Return (X, Y) of the center of cell containing provided text 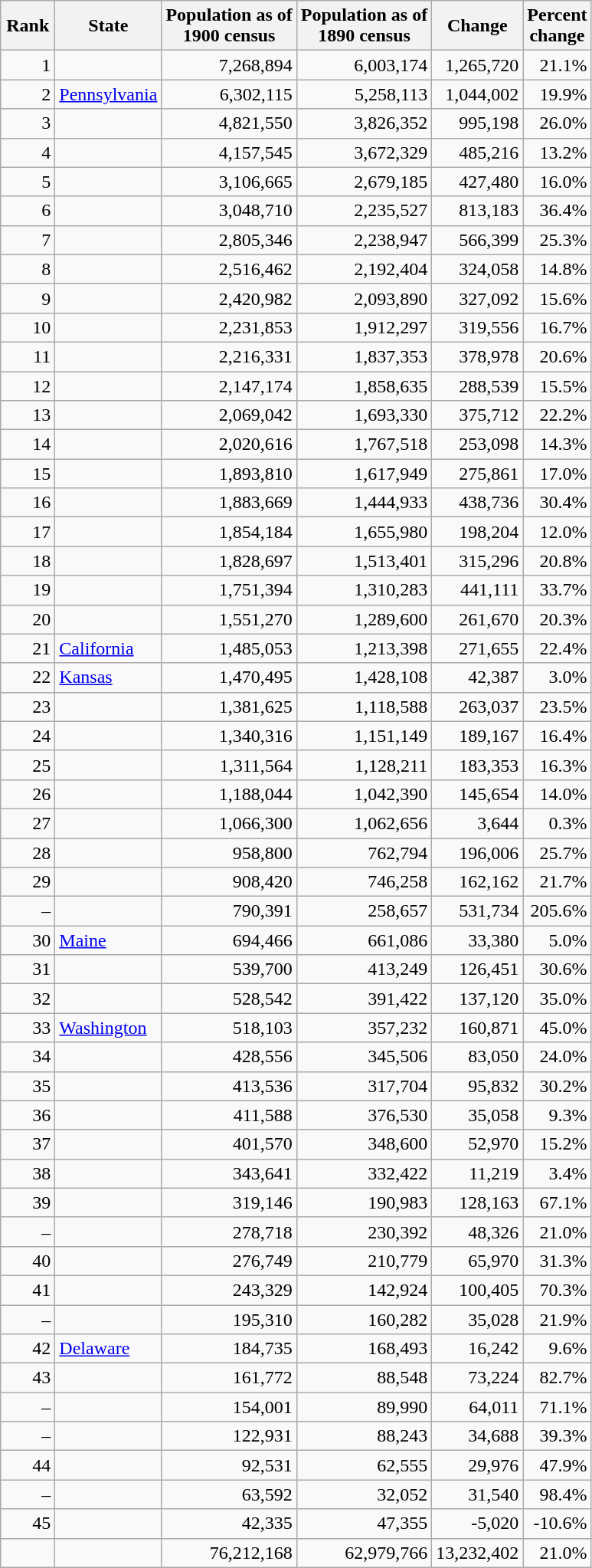
29 (28, 882)
196,006 (478, 853)
243,329 (229, 1290)
52,970 (478, 1144)
20 (28, 619)
18 (28, 561)
100,405 (478, 1290)
122,931 (229, 1436)
47,355 (364, 1524)
42,387 (478, 677)
73,224 (478, 1378)
154,001 (229, 1407)
137,120 (478, 999)
16.0% (558, 182)
3,644 (478, 823)
98.4% (558, 1494)
168,493 (364, 1349)
44 (28, 1465)
5,258,113 (364, 94)
35,058 (478, 1115)
11,219 (478, 1173)
441,111 (478, 590)
15.5% (558, 385)
1,118,588 (364, 707)
2 (28, 94)
958,800 (229, 853)
71.1% (558, 1407)
14.0% (558, 794)
1,444,933 (364, 503)
14 (28, 444)
210,779 (364, 1261)
413,536 (229, 1086)
6,302,115 (229, 94)
1,428,108 (364, 677)
288,539 (478, 385)
17 (28, 532)
1,767,518 (364, 444)
24 (28, 736)
1,310,283 (364, 590)
34,688 (478, 1436)
2,238,947 (364, 240)
7,268,894 (229, 65)
2,679,185 (364, 182)
531,734 (478, 911)
California (109, 648)
3 (28, 123)
1,751,394 (229, 590)
62,979,766 (364, 1553)
375,712 (478, 415)
995,198 (478, 123)
401,570 (229, 1144)
82.7% (558, 1378)
413,249 (364, 969)
8 (28, 269)
427,480 (478, 182)
230,392 (364, 1232)
15.2% (558, 1144)
41 (28, 1290)
Washington (109, 1028)
6 (28, 211)
-10.6% (558, 1524)
7 (28, 240)
428,556 (229, 1057)
19.9% (558, 94)
28 (28, 853)
1,883,669 (229, 503)
0.3% (558, 823)
1,693,330 (364, 415)
12 (28, 385)
2,216,331 (229, 356)
1,893,810 (229, 474)
21.1% (558, 65)
48,326 (478, 1232)
13 (28, 415)
31 (28, 969)
324,058 (478, 269)
327,092 (478, 298)
Delaware (109, 1349)
1,837,353 (364, 356)
19 (28, 590)
25 (28, 765)
12.0% (558, 532)
160,871 (478, 1028)
2,231,853 (229, 327)
2,235,527 (364, 211)
33.7% (558, 590)
1,044,002 (478, 94)
145,654 (478, 794)
26 (28, 794)
485,216 (478, 153)
21.7% (558, 882)
4,821,550 (229, 123)
195,310 (229, 1319)
16,242 (478, 1349)
16.4% (558, 736)
Pennsylvania (109, 94)
35 (28, 1086)
162,162 (478, 882)
278,718 (229, 1232)
315,296 (478, 561)
20.3% (558, 619)
1,655,980 (364, 532)
319,146 (229, 1202)
11 (28, 356)
908,420 (229, 882)
3.0% (558, 677)
30.4% (558, 503)
36.4% (558, 211)
1,042,390 (364, 794)
3,106,665 (229, 182)
State (109, 26)
762,794 (364, 853)
21 (28, 648)
189,167 (478, 736)
528,542 (229, 999)
3,048,710 (229, 211)
790,391 (229, 911)
1,854,184 (229, 532)
411,588 (229, 1115)
190,983 (364, 1202)
5.0% (558, 940)
Kansas (109, 677)
23 (28, 707)
34 (28, 1057)
1,311,564 (229, 765)
33,380 (478, 940)
1,551,270 (229, 619)
17.0% (558, 474)
4 (28, 153)
39 (28, 1202)
30.2% (558, 1086)
15.6% (558, 298)
391,422 (364, 999)
22 (28, 677)
3,672,329 (364, 153)
2,147,174 (229, 385)
1,213,398 (364, 648)
198,204 (478, 532)
47.9% (558, 1465)
348,600 (364, 1144)
1,470,495 (229, 677)
16 (28, 503)
1,066,300 (229, 823)
30 (28, 940)
5 (28, 182)
2,093,890 (364, 298)
29,976 (478, 1465)
1 (28, 65)
319,556 (478, 327)
22.4% (558, 648)
1,513,401 (364, 561)
88,243 (364, 1436)
566,399 (478, 240)
2,020,616 (229, 444)
345,506 (364, 1057)
27 (28, 823)
Population as of1890 census (364, 26)
3.4% (558, 1173)
2,805,346 (229, 240)
4,157,545 (229, 153)
1,912,297 (364, 327)
67.1% (558, 1202)
263,037 (478, 707)
31.3% (558, 1261)
1,858,635 (364, 385)
31,540 (478, 1494)
39.3% (558, 1436)
161,772 (229, 1378)
2,516,462 (229, 269)
1,485,053 (229, 648)
20.6% (558, 356)
32,052 (364, 1494)
21.9% (558, 1319)
13.2% (558, 153)
33 (28, 1028)
Maine (109, 940)
22.2% (558, 415)
24.0% (558, 1057)
76,212,168 (229, 1553)
378,978 (478, 356)
518,103 (229, 1028)
40 (28, 1261)
1,151,149 (364, 736)
332,422 (364, 1173)
89,990 (364, 1407)
261,670 (478, 619)
25.3% (558, 240)
26.0% (558, 123)
45 (28, 1524)
35.0% (558, 999)
694,466 (229, 940)
142,924 (364, 1290)
746,258 (364, 882)
32 (28, 999)
23.5% (558, 707)
258,657 (364, 911)
95,832 (478, 1086)
13,232,402 (478, 1553)
Rank (28, 26)
1,128,211 (364, 765)
10 (28, 327)
6,003,174 (364, 65)
62,555 (364, 1465)
38 (28, 1173)
539,700 (229, 969)
36 (28, 1115)
813,183 (478, 211)
1,188,044 (229, 794)
438,736 (478, 503)
37 (28, 1144)
42,335 (229, 1524)
253,098 (478, 444)
1,340,316 (229, 736)
160,282 (364, 1319)
9 (28, 298)
30.6% (558, 969)
1,617,949 (364, 474)
65,970 (478, 1261)
Percentchange (558, 26)
42 (28, 1349)
1,265,720 (478, 65)
276,749 (229, 1261)
2,069,042 (229, 415)
88,548 (364, 1378)
83,050 (478, 1057)
343,641 (229, 1173)
70.3% (558, 1290)
3,826,352 (364, 123)
43 (28, 1378)
14.8% (558, 269)
184,735 (229, 1349)
205.6% (558, 911)
357,232 (364, 1028)
92,531 (229, 1465)
1,289,600 (364, 619)
-5,020 (478, 1524)
275,861 (478, 474)
16.3% (558, 765)
20.8% (558, 561)
63,592 (229, 1494)
Population as of1900 census (229, 26)
Change (478, 26)
183,353 (478, 765)
128,163 (478, 1202)
9.3% (558, 1115)
64,011 (478, 1407)
2,420,982 (229, 298)
661,086 (364, 940)
317,704 (364, 1086)
16.7% (558, 327)
126,451 (478, 969)
271,655 (478, 648)
1,828,697 (229, 561)
376,530 (364, 1115)
1,062,656 (364, 823)
25.7% (558, 853)
9.6% (558, 1349)
1,381,625 (229, 707)
35,028 (478, 1319)
15 (28, 474)
14.3% (558, 444)
2,192,404 (364, 269)
45.0% (558, 1028)
